For the text-containing cell, return its midpoint in (x, y) coordinate format. 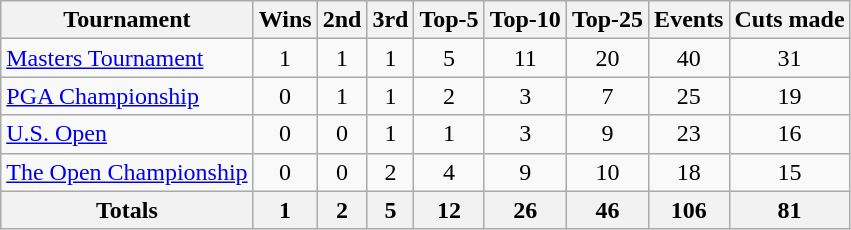
Events (689, 20)
10 (607, 172)
3rd (390, 20)
15 (790, 172)
Top-5 (449, 20)
40 (689, 58)
46 (607, 210)
7 (607, 96)
31 (790, 58)
Tournament (127, 20)
Masters Tournament (127, 58)
81 (790, 210)
16 (790, 134)
2nd (342, 20)
PGA Championship (127, 96)
20 (607, 58)
25 (689, 96)
U.S. Open (127, 134)
Top-25 (607, 20)
Wins (285, 20)
Cuts made (790, 20)
Top-10 (525, 20)
18 (689, 172)
26 (525, 210)
12 (449, 210)
23 (689, 134)
Totals (127, 210)
The Open Championship (127, 172)
19 (790, 96)
4 (449, 172)
11 (525, 58)
106 (689, 210)
